Provide the [X, Y] coordinate of the cell's center where the given text is located.  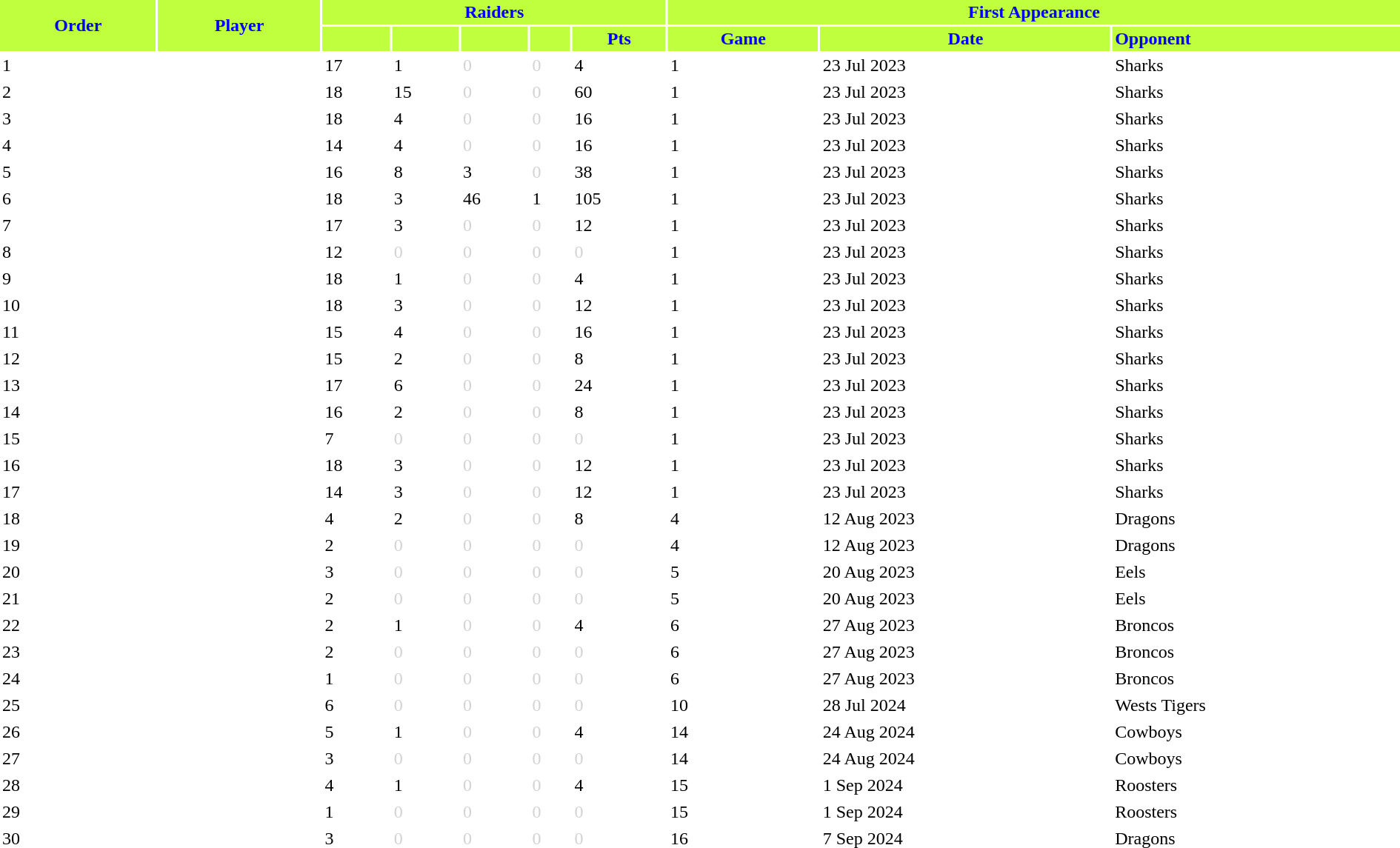
11 [79, 332]
19 [79, 545]
20 [79, 572]
60 [619, 92]
Game [744, 39]
26 [79, 732]
105 [619, 198]
25 [79, 705]
Pts [619, 39]
28 [79, 785]
Wests Tigers [1256, 705]
27 [79, 758]
Player [240, 25]
38 [619, 172]
Date [966, 39]
13 [79, 385]
46 [494, 198]
22 [79, 625]
First Appearance [1034, 12]
21 [79, 598]
Raiders [494, 12]
Order [79, 25]
9 [79, 278]
28 Jul 2024 [966, 705]
29 [79, 812]
Opponent [1256, 39]
23 [79, 652]
